Return the [X, Y] coordinate for the center point of the cell that contains the specified text.  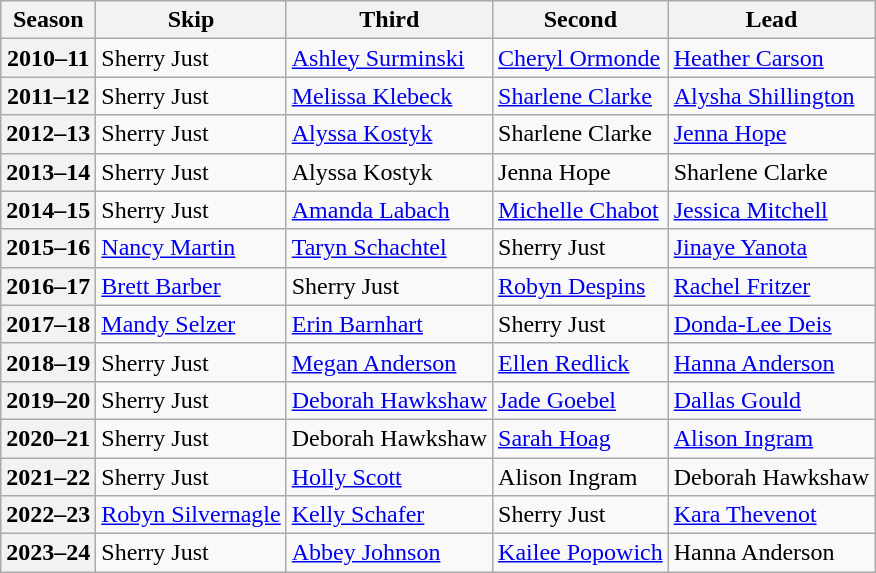
2021–22 [48, 477]
Ellen Redlick [581, 362]
2010–11 [48, 58]
2012–13 [48, 134]
Erin Barnhart [389, 324]
Amanda Labach [389, 210]
Robyn Silvernagle [191, 515]
2022–23 [48, 515]
Heather Carson [771, 58]
2017–18 [48, 324]
Melissa Klebeck [389, 96]
Holly Scott [389, 477]
Jessica Mitchell [771, 210]
Cheryl Ormonde [581, 58]
Kara Thevenot [771, 515]
2019–20 [48, 400]
2011–12 [48, 96]
Michelle Chabot [581, 210]
2023–24 [48, 553]
Taryn Schachtel [389, 248]
Kailee Popowich [581, 553]
Alysha Shillington [771, 96]
Rachel Fritzer [771, 286]
2020–21 [48, 438]
Kelly Schafer [389, 515]
Jinaye Yanota [771, 248]
Season [48, 20]
2013–14 [48, 172]
Megan Anderson [389, 362]
2018–19 [48, 362]
Lead [771, 20]
Brett Barber [191, 286]
Nancy Martin [191, 248]
Jade Goebel [581, 400]
Robyn Despins [581, 286]
Third [389, 20]
Donda-Lee Deis [771, 324]
Abbey Johnson [389, 553]
Mandy Selzer [191, 324]
2015–16 [48, 248]
Ashley Surminski [389, 58]
2016–17 [48, 286]
Dallas Gould [771, 400]
Skip [191, 20]
Sarah Hoag [581, 438]
2014–15 [48, 210]
Second [581, 20]
